Provide the [x, y] coordinate of the cell's center where the given text is located.  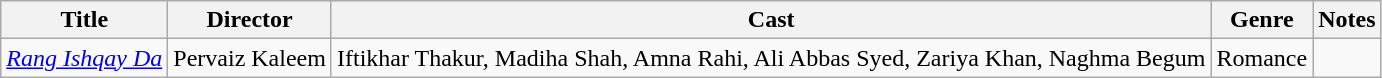
Romance [1262, 58]
Notes [1347, 20]
Title [84, 20]
Rang Ishqay Da [84, 58]
Genre [1262, 20]
Iftikhar Thakur, Madiha Shah, Amna Rahi, Ali Abbas Syed, Zariya Khan, Naghma Begum [770, 58]
Director [250, 20]
Pervaiz Kaleem [250, 58]
Cast [770, 20]
